Identify which cell holds the provided text, then report its (x, y) central coordinate. 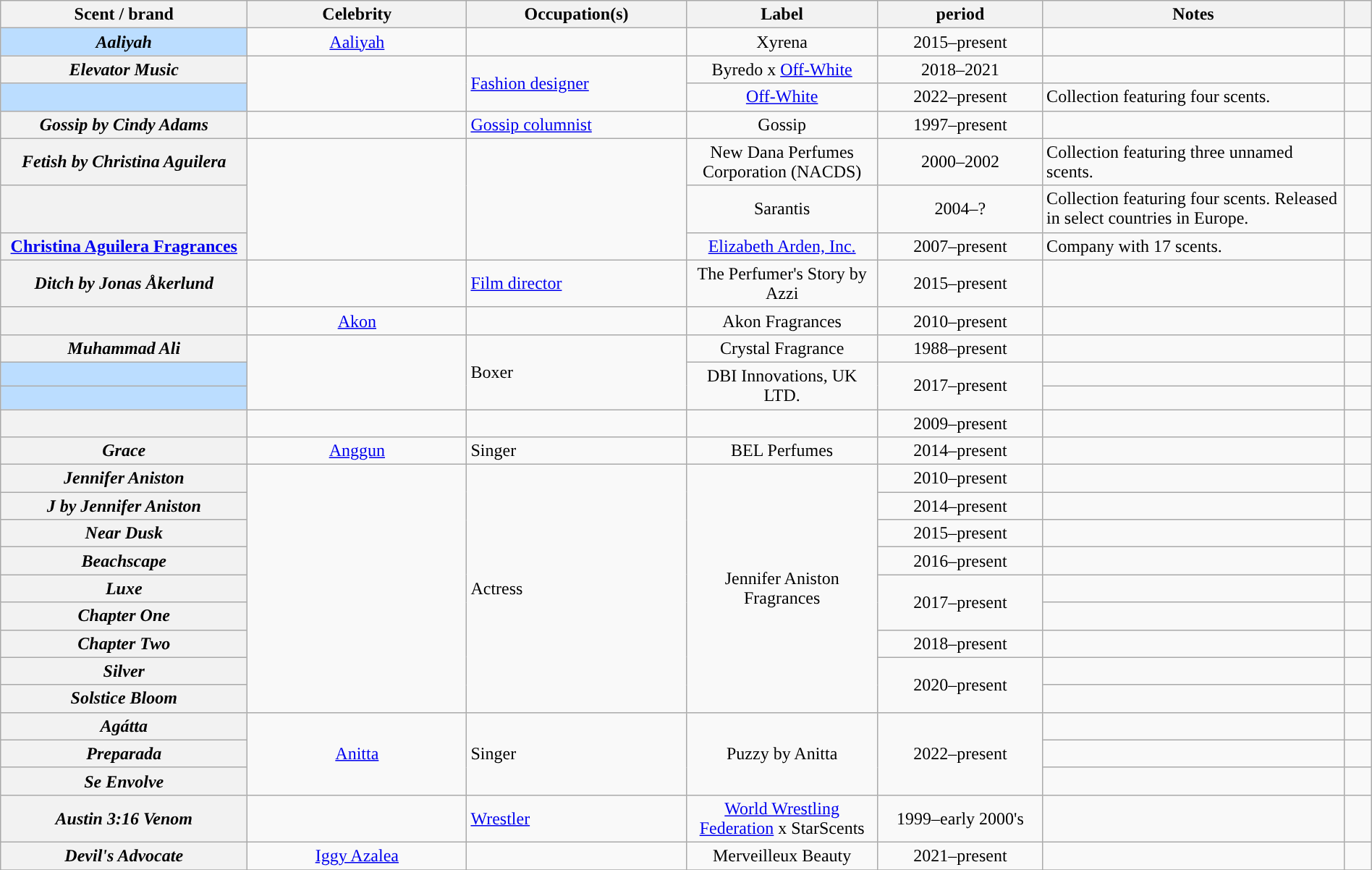
Near Dusk (124, 533)
New Dana Perfumes Corporation (NACDS) (782, 162)
2020–present (960, 685)
Film director (576, 284)
Collection featuring three unnamed scents. (1194, 162)
Label (782, 14)
Puzzy by Anitta (782, 753)
Celebrity (357, 14)
2018–2021 (960, 69)
Chapter Two (124, 643)
Chapter One (124, 616)
Ditch by Jonas Åkerlund (124, 284)
period (960, 14)
Occupation(s) (576, 14)
Jennifer Aniston (124, 478)
Luxe (124, 588)
Company with 17 scents. (1194, 246)
Gossip (782, 124)
Solstice Bloom (124, 698)
Xyrena (782, 42)
Preparada (124, 753)
Elevator Music (124, 69)
Actress (576, 589)
The Perfumer's Story by Azzi (782, 284)
Scent / brand (124, 14)
Austin 3:16 Venom (124, 818)
Sarantis (782, 208)
BEL Perfumes (782, 451)
Elizabeth Arden, Inc. (782, 246)
Silver (124, 671)
2009–present (960, 423)
Boxer (576, 372)
Jennifer Aniston Fragrances (782, 589)
Anggun (357, 451)
Akon (357, 321)
Collection featuring four scents. (1194, 97)
2018–present (960, 643)
Fetish by Christina Aguilera (124, 162)
Akon Fragrances (782, 321)
Iggy Azalea (357, 856)
Wrestler (576, 818)
World Wrestling Federation x StarScents (782, 818)
DBI Innovations, UK LTD. (782, 385)
Collection featuring four scents. Released in select countries in Europe. (1194, 208)
Devil's Advocate (124, 856)
1997–present (960, 124)
Christina Aguilera Fragrances (124, 246)
Agátta (124, 726)
Se Envolve (124, 781)
2021–present (960, 856)
Fashion designer (576, 83)
2016–present (960, 561)
Gossip by Cindy Adams (124, 124)
Crystal Fragrance (782, 348)
J by Jennifer Aniston (124, 506)
Gossip columnist (576, 124)
Beachscape (124, 561)
Grace (124, 451)
Anitta (357, 753)
Merveilleux Beauty (782, 856)
Byredo x Off-White (782, 69)
1988–present (960, 348)
Off-White (782, 97)
1999–early 2000's (960, 818)
2007–present (960, 246)
2000–2002 (960, 162)
Notes (1194, 14)
2004–? (960, 208)
Muhammad Ali (124, 348)
